Provide the [X, Y] coordinate of the cell's center where the given text is located.  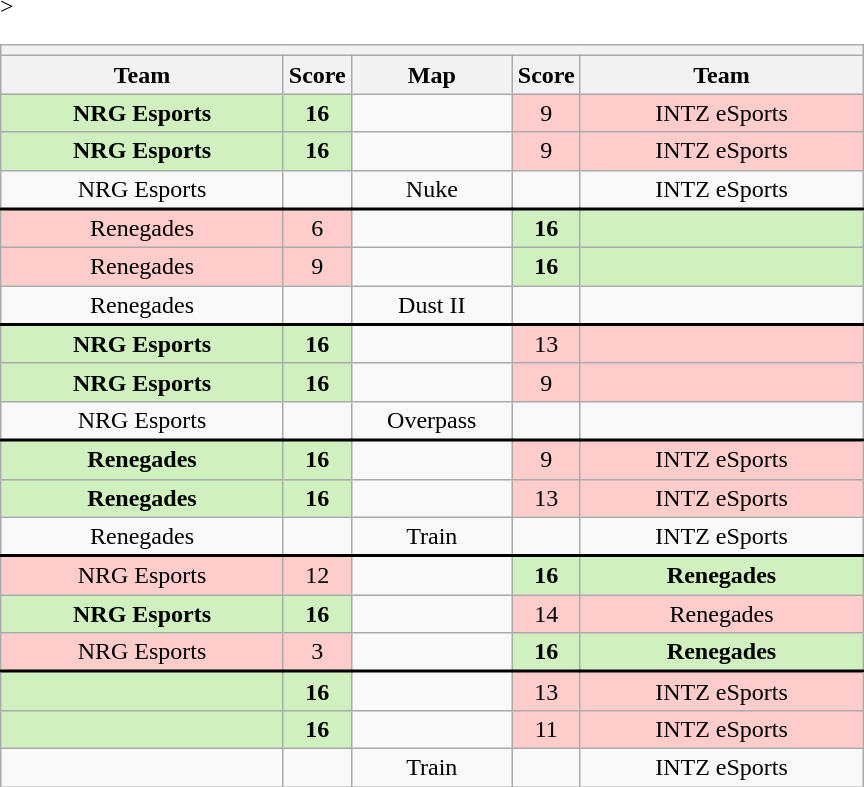
6 [317, 228]
Nuke [432, 190]
12 [317, 576]
11 [546, 729]
Dust II [432, 306]
14 [546, 614]
3 [317, 652]
Map [432, 75]
Overpass [432, 420]
